Output the (X, Y) coordinate of the center of the cell containing the given text.  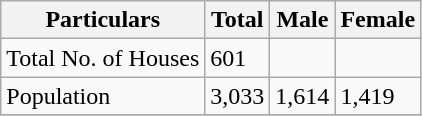
Population (103, 96)
1,614 (302, 96)
Total (238, 20)
Female (378, 20)
601 (238, 58)
Particulars (103, 20)
3,033 (238, 96)
Total No. of Houses (103, 58)
Male (302, 20)
1,419 (378, 96)
